Return the (X, Y) coordinate for the center point of the cell that contains the specified text.  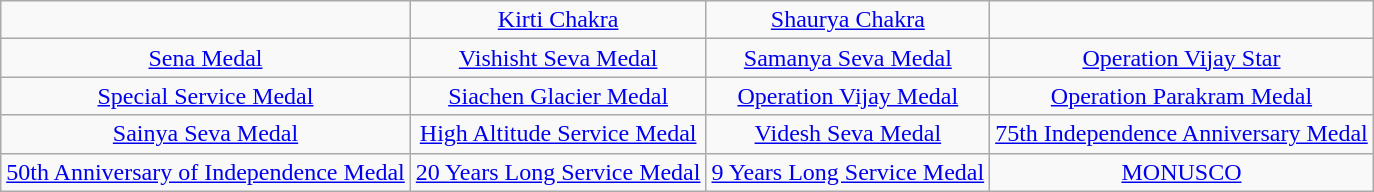
MONUSCO (1182, 172)
Videsh Seva Medal (848, 134)
Operation Parakram Medal (1182, 96)
Operation Vijay Star (1182, 58)
Samanya Seva Medal (848, 58)
Sainya Seva Medal (206, 134)
75th Independence Anniversary Medal (1182, 134)
20 Years Long Service Medal (558, 172)
Operation Vijay Medal (848, 96)
Vishisht Seva Medal (558, 58)
Sena Medal (206, 58)
Siachen Glacier Medal (558, 96)
Kirti Chakra (558, 20)
9 Years Long Service Medal (848, 172)
High Altitude Service Medal (558, 134)
50th Anniversary of Independence Medal (206, 172)
Special Service Medal (206, 96)
Shaurya Chakra (848, 20)
